Scan for the cell matching the given text and deliver its [x, y] coordinate at center. 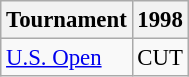
CUT [160, 58]
U.S. Open [66, 58]
1998 [160, 20]
Tournament [66, 20]
